Capture the cell that displays the provided text and extract its [X, Y] central coordinate. 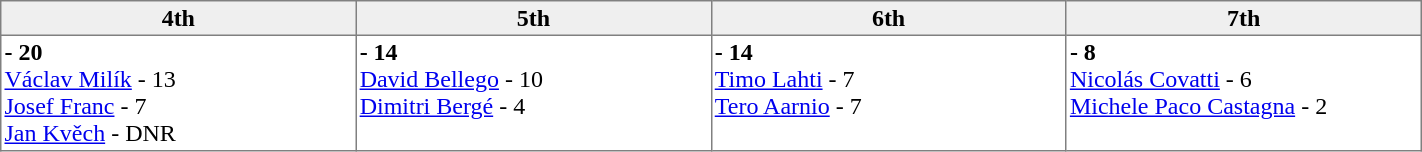
- 14Timo Lahti - 7Tero Aarnio - 7 [888, 93]
4th [178, 18]
- 20Václav Milík - 13Josef Franc - 7Jan Kvěch - DNR [178, 93]
6th [888, 18]
7th [1244, 18]
- 14David Bellego - 10Dimitri Bergé - 4 [534, 93]
- 8Nicolás Covatti - 6Michele Paco Castagna - 2 [1244, 93]
5th [534, 18]
